Identify which cell holds the provided text, then report its [X, Y] central coordinate. 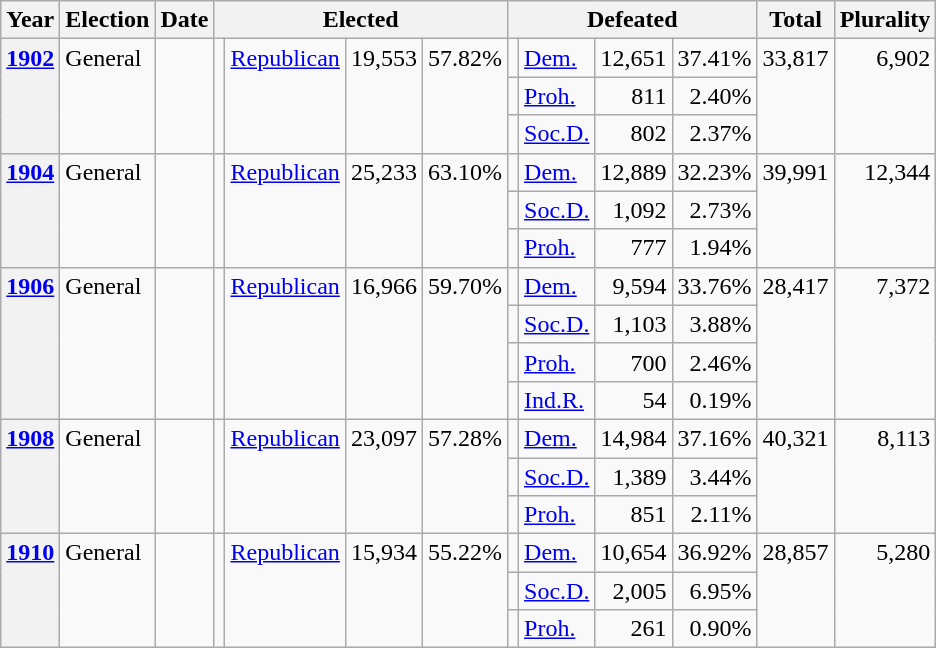
16,966 [384, 343]
39,991 [796, 210]
15,934 [384, 591]
3.88% [714, 324]
1902 [30, 96]
36.92% [714, 553]
55.22% [464, 591]
Elected [361, 20]
23,097 [384, 476]
57.82% [464, 96]
37.41% [714, 58]
37.16% [714, 438]
28,417 [796, 343]
802 [634, 134]
33,817 [796, 96]
32.23% [714, 172]
2.37% [714, 134]
1906 [30, 343]
12,344 [885, 210]
9,594 [634, 286]
1,389 [634, 477]
Defeated [632, 20]
1910 [30, 591]
12,651 [634, 58]
0.90% [714, 629]
54 [634, 400]
Ind.R. [557, 400]
Total [796, 20]
19,553 [384, 96]
8,113 [885, 476]
1908 [30, 476]
59.70% [464, 343]
1.94% [714, 248]
Plurality [885, 20]
2.73% [714, 210]
3.44% [714, 477]
1,092 [634, 210]
Election [108, 20]
Date [184, 20]
777 [634, 248]
0.19% [714, 400]
Year [30, 20]
2.11% [714, 515]
2.46% [714, 362]
6.95% [714, 591]
33.76% [714, 286]
1904 [30, 210]
811 [634, 96]
57.28% [464, 476]
2.40% [714, 96]
700 [634, 362]
10,654 [634, 553]
40,321 [796, 476]
5,280 [885, 591]
25,233 [384, 210]
12,889 [634, 172]
28,857 [796, 591]
2,005 [634, 591]
14,984 [634, 438]
261 [634, 629]
63.10% [464, 210]
7,372 [885, 343]
1,103 [634, 324]
6,902 [885, 96]
851 [634, 515]
